Return [x, y] of the center of cell containing provided text 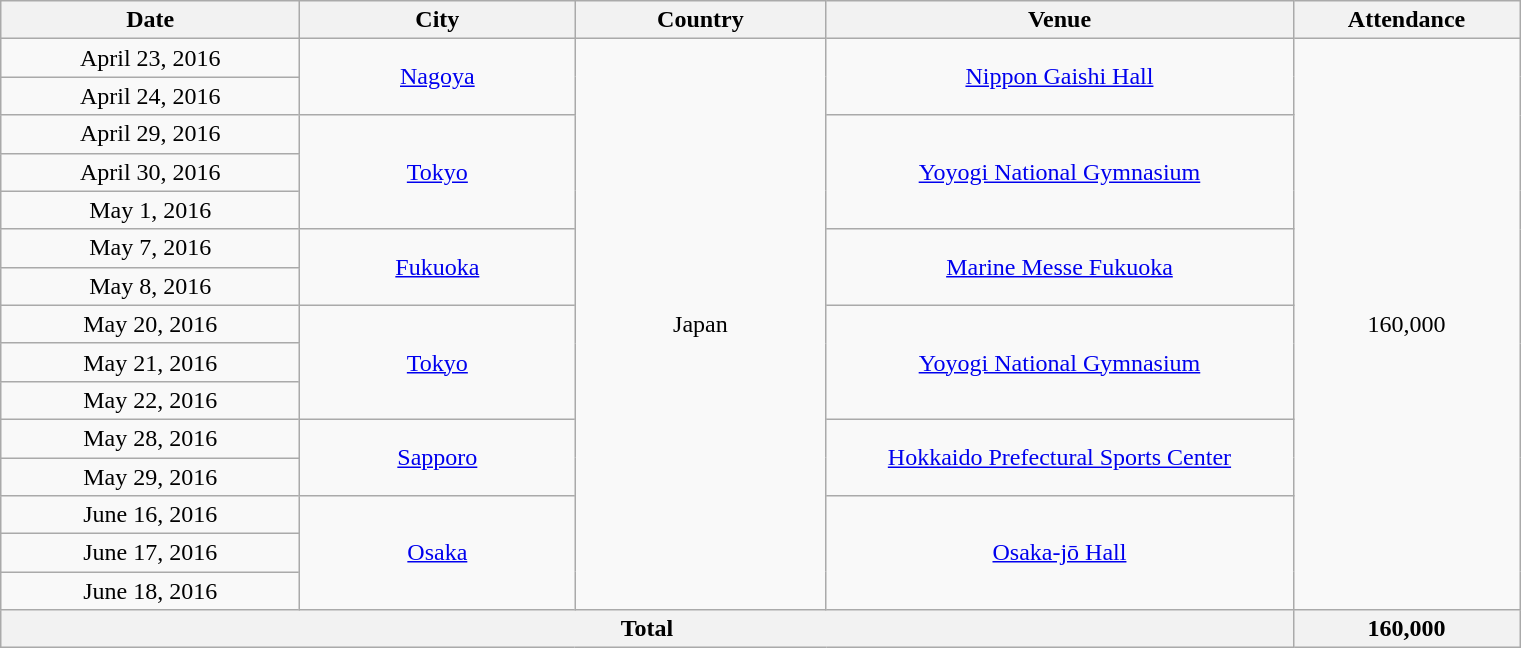
Total [647, 629]
May 22, 2016 [150, 400]
Sapporo [438, 457]
Hokkaido Prefectural Sports Center [1060, 457]
May 20, 2016 [150, 324]
May 1, 2016 [150, 210]
Date [150, 20]
May 29, 2016 [150, 477]
Attendance [1406, 20]
Osaka-jō Hall [1060, 553]
Japan [700, 324]
April 30, 2016 [150, 172]
Country [700, 20]
June 18, 2016 [150, 591]
Osaka [438, 553]
Fukuoka [438, 267]
May 8, 2016 [150, 286]
April 23, 2016 [150, 58]
April 29, 2016 [150, 134]
Nippon Gaishi Hall [1060, 77]
May 21, 2016 [150, 362]
May 28, 2016 [150, 438]
Nagoya [438, 77]
Venue [1060, 20]
April 24, 2016 [150, 96]
Marine Messe Fukuoka [1060, 267]
May 7, 2016 [150, 248]
City [438, 20]
June 16, 2016 [150, 515]
June 17, 2016 [150, 553]
